Find where the given text appears and provide that cell's center as (x, y) coordinate. 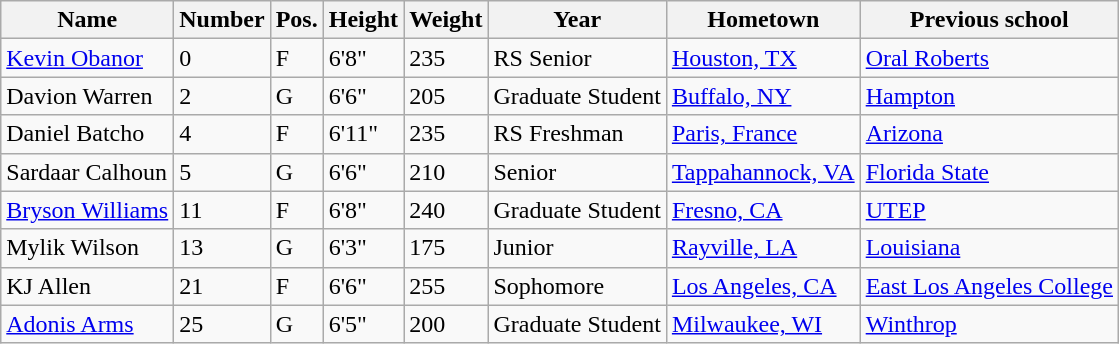
Year (577, 20)
6'5" (363, 324)
Tappahannock, VA (763, 172)
East Los Angeles College (989, 286)
5 (222, 172)
Paris, France (763, 134)
Sardaar Calhoun (88, 172)
240 (446, 210)
6'11" (363, 134)
RS Senior (577, 58)
4 (222, 134)
Florida State (989, 172)
UTEP (989, 210)
Fresno, CA (763, 210)
200 (446, 324)
21 (222, 286)
Senior (577, 172)
Junior (577, 248)
Oral Roberts (989, 58)
Kevin Obanor (88, 58)
Mylik Wilson (88, 248)
Sophomore (577, 286)
Louisiana (989, 248)
Milwaukee, WI (763, 324)
Pos. (296, 20)
6'3" (363, 248)
11 (222, 210)
175 (446, 248)
Hometown (763, 20)
Bryson Williams (88, 210)
Previous school (989, 20)
Hampton (989, 96)
Davion Warren (88, 96)
RS Freshman (577, 134)
255 (446, 286)
Houston, TX (763, 58)
0 (222, 58)
Buffalo, NY (763, 96)
Name (88, 20)
Weight (446, 20)
Winthrop (989, 324)
Arizona (989, 134)
Height (363, 20)
25 (222, 324)
205 (446, 96)
Rayville, LA (763, 248)
Los Angeles, CA (763, 286)
Adonis Arms (88, 324)
13 (222, 248)
2 (222, 96)
KJ Allen (88, 286)
Number (222, 20)
Daniel Batcho (88, 134)
210 (446, 172)
